Provide the [x, y] coordinate of the cell's center where the given text is located.  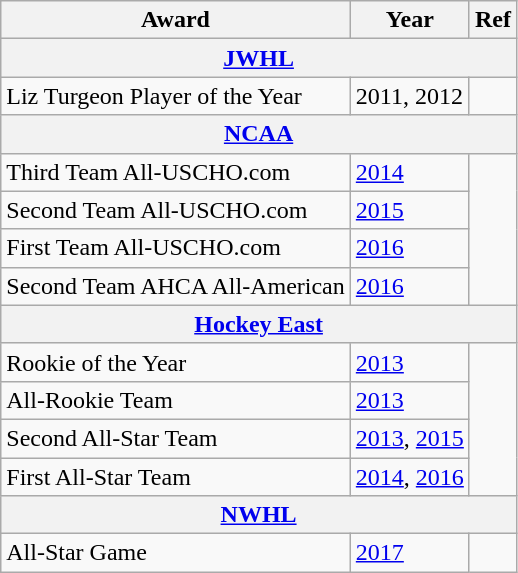
Third Team All-USCHO.com [176, 172]
First Team All-USCHO.com [176, 248]
Rookie of the Year [176, 362]
2015 [410, 210]
First All-Star Team [176, 477]
Second Team All-USCHO.com [176, 210]
Year [410, 20]
2013, 2015 [410, 438]
2014, 2016 [410, 477]
JWHL [259, 58]
Ref [492, 20]
All-Rookie Team [176, 400]
2014 [410, 172]
All-Star Game [176, 553]
Hockey East [259, 324]
2011, 2012 [410, 96]
Second Team AHCA All-American [176, 286]
NCAA [259, 134]
Award [176, 20]
Liz Turgeon Player of the Year [176, 96]
NWHL [259, 515]
Second All-Star Team [176, 438]
2017 [410, 553]
